Search for the cell housing the specified text and yield its [x, y] center coordinate. 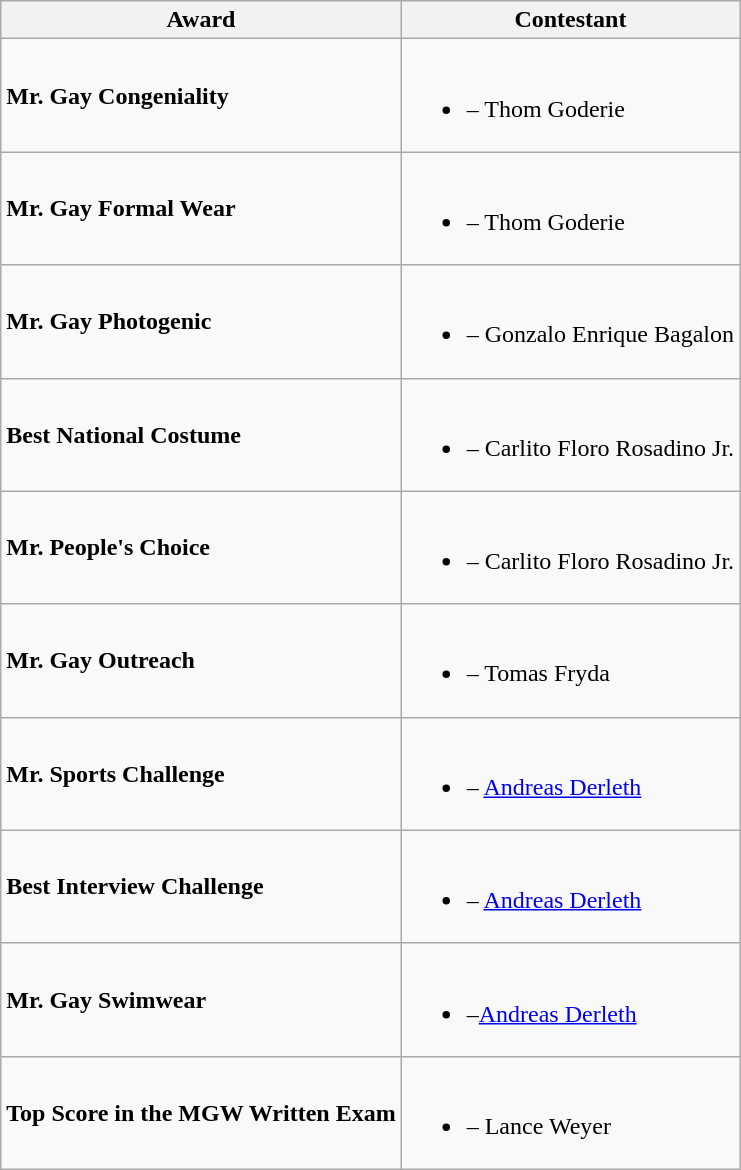
Award [201, 20]
– Gonzalo Enrique Bagalon [570, 322]
Best National Costume [201, 434]
Best Interview Challenge [201, 886]
–Andreas Derleth [570, 1000]
– Tomas Fryda [570, 660]
Mr. Gay Swimwear [201, 1000]
Mr. Gay Photogenic [201, 322]
Mr. Sports Challenge [201, 774]
Mr. Gay Outreach [201, 660]
Mr. Gay Congeniality [201, 96]
Mr. Gay Formal Wear [201, 208]
Contestant [570, 20]
– Lance Weyer [570, 1112]
Top Score in the MGW Written Exam [201, 1112]
Mr. People's Choice [201, 548]
